Locate the cell with the specified text and output its [x, y] center coordinate. 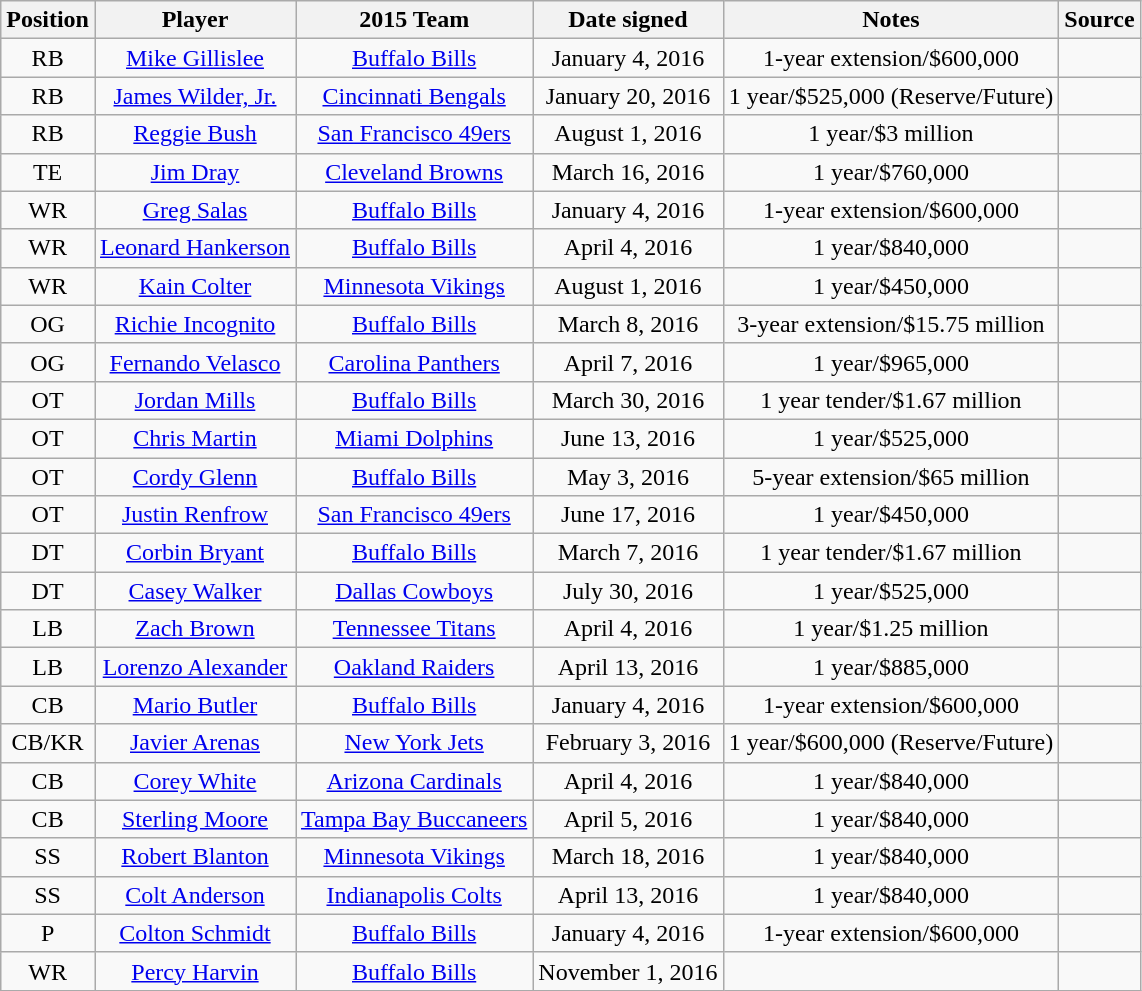
Position [48, 20]
CB/KR [48, 743]
Tampa Bay Buccaneers [414, 819]
Javier Arenas [194, 743]
Indianapolis Colts [414, 895]
Corey White [194, 781]
Arizona Cardinals [414, 781]
Notes [891, 20]
Dallas Cowboys [414, 591]
Sterling Moore [194, 819]
Chris Martin [194, 438]
1 year/$3 million [891, 134]
January 20, 2016 [628, 96]
Miami Dolphins [414, 438]
Leonard Hankerson [194, 248]
Jim Dray [194, 172]
March 7, 2016 [628, 553]
Carolina Panthers [414, 362]
April 7, 2016 [628, 362]
March 30, 2016 [628, 400]
1 year/$965,000 [891, 362]
Lorenzo Alexander [194, 667]
Mario Butler [194, 705]
3-year extension/$15.75 million [891, 324]
Cordy Glenn [194, 477]
November 1, 2016 [628, 971]
Percy Harvin [194, 971]
Date signed [628, 20]
Colt Anderson [194, 895]
March 16, 2016 [628, 172]
June 13, 2016 [628, 438]
Reggie Bush [194, 134]
May 3, 2016 [628, 477]
Kain Colter [194, 286]
Corbin Bryant [194, 553]
5-year extension/$65 million [891, 477]
1 year/$1.25 million [891, 629]
Oakland Raiders [414, 667]
Source [1100, 20]
March 18, 2016 [628, 857]
James Wilder, Jr. [194, 96]
Tennessee Titans [414, 629]
Cincinnati Bengals [414, 96]
March 8, 2016 [628, 324]
P [48, 933]
Casey Walker [194, 591]
1 year/$760,000 [891, 172]
July 30, 2016 [628, 591]
April 5, 2016 [628, 819]
June 17, 2016 [628, 515]
February 3, 2016 [628, 743]
2015 Team [414, 20]
1 year/$885,000 [891, 667]
Robert Blanton [194, 857]
Jordan Mills [194, 400]
1 year/$525,000 (Reserve/Future) [891, 96]
Cleveland Browns [414, 172]
1 year/$600,000 (Reserve/Future) [891, 743]
New York Jets [414, 743]
Richie Incognito [194, 324]
Player [194, 20]
Mike Gillislee [194, 58]
Zach Brown [194, 629]
Greg Salas [194, 210]
Colton Schmidt [194, 933]
Justin Renfrow [194, 515]
TE [48, 172]
Fernando Velasco [194, 362]
